Output the [x, y] coordinate of the center of the cell containing the given text.  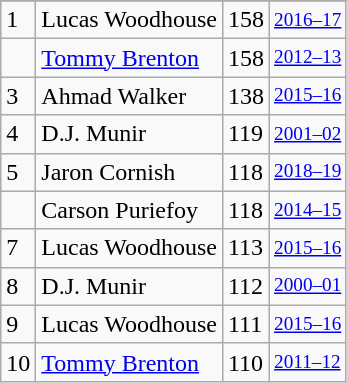
113 [246, 248]
Ahmad Walker [130, 96]
1 [18, 20]
Jaron Cornish [130, 172]
111 [246, 324]
4 [18, 134]
2001–02 [308, 134]
2000–01 [308, 286]
9 [18, 324]
138 [246, 96]
2016–17 [308, 20]
2018–19 [308, 172]
8 [18, 286]
3 [18, 96]
5 [18, 172]
2014–15 [308, 210]
112 [246, 286]
7 [18, 248]
2011–12 [308, 362]
Carson Puriefoy [130, 210]
119 [246, 134]
110 [246, 362]
10 [18, 362]
2012–13 [308, 58]
